Extract the [X, Y] coordinate from the center of the cell holding the provided text.  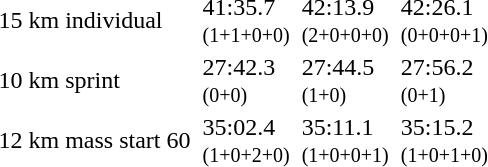
27:44.5(1+0) [345, 80]
27:42.3(0+0) [246, 80]
